Return the [x, y] coordinate for the center point of the cell that contains the specified text.  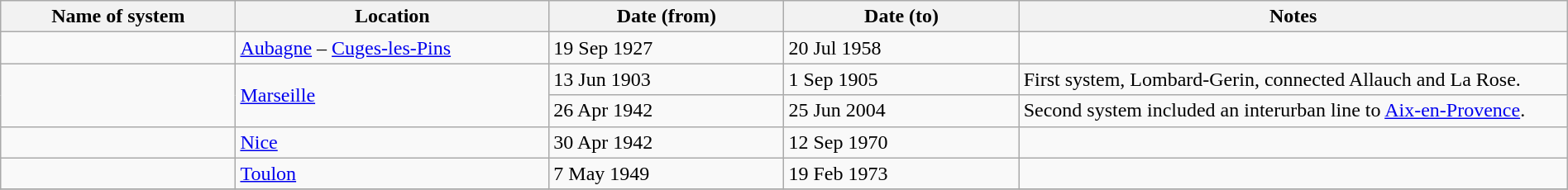
7 May 1949 [667, 173]
26 Apr 1942 [667, 111]
Aubagne – Cuges-les-Pins [392, 48]
30 Apr 1942 [667, 142]
Marseille [392, 95]
13 Jun 1903 [667, 79]
Date (from) [667, 17]
12 Sep 1970 [901, 142]
19 Feb 1973 [901, 173]
Toulon [392, 173]
First system, Lombard-Gerin, connected Allauch and La Rose. [1293, 79]
Name of system [118, 17]
20 Jul 1958 [901, 48]
Location [392, 17]
Notes [1293, 17]
25 Jun 2004 [901, 111]
19 Sep 1927 [667, 48]
Nice [392, 142]
Second system included an interurban line to Aix-en-Provence. [1293, 111]
1 Sep 1905 [901, 79]
Date (to) [901, 17]
